Identify which cell holds the provided text, then report its [X, Y] central coordinate. 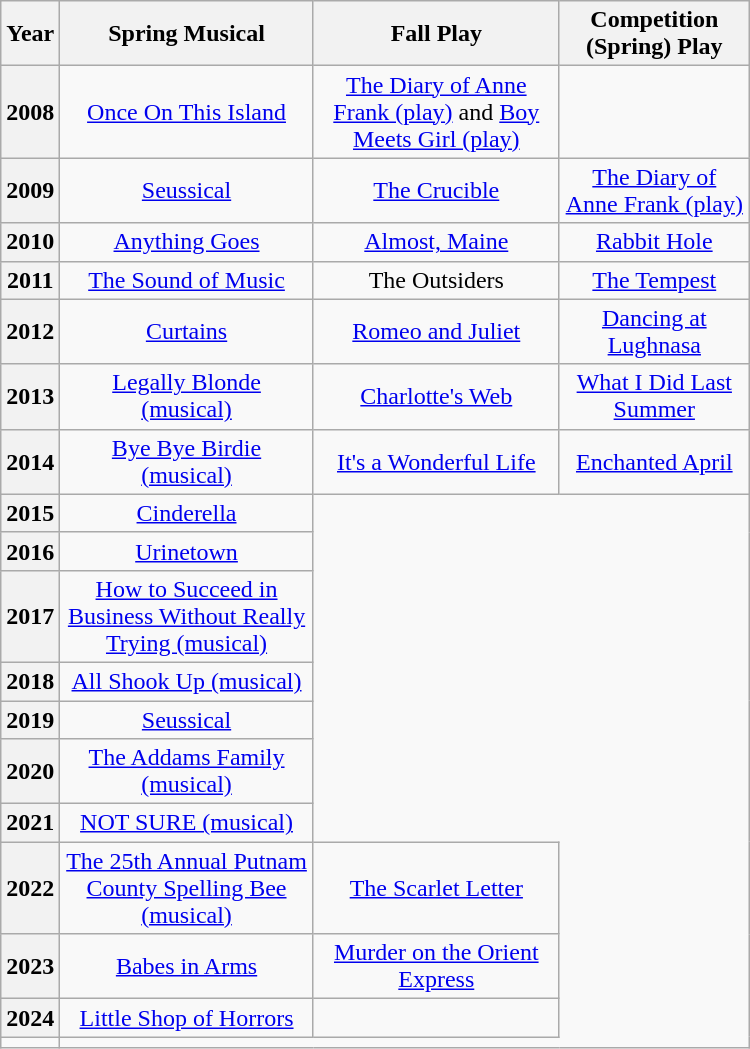
Cinderella [186, 513]
2014 [30, 462]
Murder on the Orient Express [436, 966]
The Diary of Anne Frank (play) and Boy Meets Girl (play) [436, 112]
Fall Play [436, 34]
Legally Blonde (musical) [186, 396]
Spring Musical [186, 34]
Urinetown [186, 551]
It's a Wonderful Life [436, 462]
2017 [30, 616]
2018 [30, 681]
All Shook Up (musical) [186, 681]
2023 [30, 966]
Dancing at Lughnasa [654, 332]
2008 [30, 112]
Curtains [186, 332]
Almost, Maine [436, 242]
2011 [30, 280]
Romeo and Juliet [436, 332]
Bye Bye Birdie (musical) [186, 462]
Charlotte's Web [436, 396]
Little Shop of Horrors [186, 1018]
The Scarlet Letter [436, 888]
2022 [30, 888]
Once On This Island [186, 112]
2019 [30, 719]
2016 [30, 551]
2009 [30, 190]
What I Did Last Summer [654, 396]
The Outsiders [436, 280]
2024 [30, 1018]
2021 [30, 823]
Rabbit Hole [654, 242]
Babes in Arms [186, 966]
Competition (Spring) Play [654, 34]
2015 [30, 513]
Anything Goes [186, 242]
2020 [30, 772]
2012 [30, 332]
The Sound of Music [186, 280]
Enchanted April [654, 462]
The 25th Annual Putnam County Spelling Bee (musical) [186, 888]
The Addams Family (musical) [186, 772]
The Crucible [436, 190]
The Diary of Anne Frank (play) [654, 190]
NOT SURE (musical) [186, 823]
2010 [30, 242]
Year [30, 34]
2013 [30, 396]
The Tempest [654, 280]
How to Succeed in Business Without Really Trying (musical) [186, 616]
